Determine the (x, y) coordinate at the center of the cell enclosing the given text.  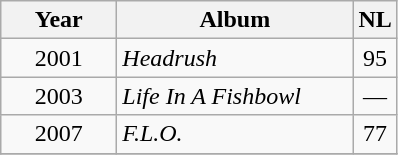
2007 (59, 134)
— (375, 96)
Life In A Fishbowl (235, 96)
77 (375, 134)
95 (375, 58)
F.L.O. (235, 134)
Year (59, 20)
2003 (59, 96)
Album (235, 20)
NL (375, 20)
Headrush (235, 58)
2001 (59, 58)
